Determine the (X, Y) coordinate at the center of the cell enclosing the given text.  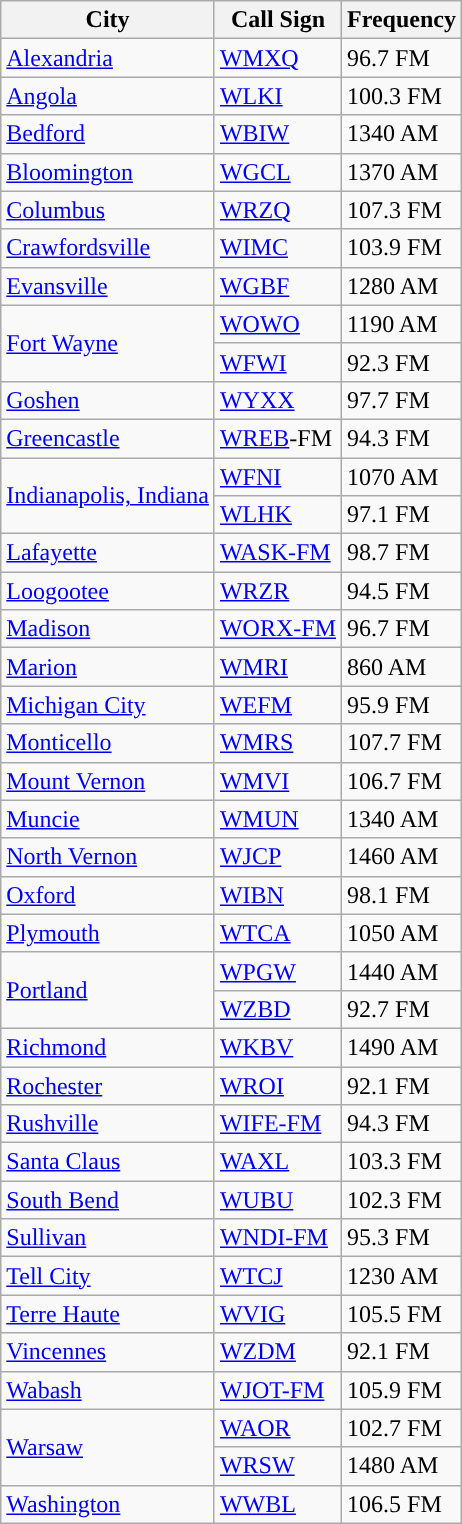
102.3 FM (402, 1200)
WMUN (278, 819)
WOWO (278, 324)
WORX-FM (278, 629)
97.1 FM (402, 515)
WJCP (278, 857)
Richmond (108, 1047)
1050 AM (402, 933)
Wabash (108, 1390)
860 AM (402, 667)
WMRI (278, 667)
WFNI (278, 477)
107.3 FM (402, 210)
Michigan City (108, 705)
106.5 FM (402, 1504)
1440 AM (402, 971)
Lafayette (108, 553)
Bedford (108, 134)
WWBL (278, 1504)
WMXQ (278, 58)
1230 AM (402, 1276)
Sullivan (108, 1238)
Fort Wayne (108, 343)
WFWI (278, 362)
Loogootee (108, 591)
WROI (278, 1085)
WTCJ (278, 1276)
105.5 FM (402, 1314)
WIMC (278, 248)
98.1 FM (402, 895)
Terre Haute (108, 1314)
Monticello (108, 743)
Frequency (402, 20)
94.5 FM (402, 591)
103.3 FM (402, 1162)
105.9 FM (402, 1390)
WREB-FM (278, 438)
Oxford (108, 895)
WJOT-FM (278, 1390)
95.3 FM (402, 1238)
Plymouth (108, 933)
Rochester (108, 1085)
Mount Vernon (108, 781)
WIFE-FM (278, 1124)
Madison (108, 629)
Evansville (108, 286)
Indianapolis, Indiana (108, 496)
1460 AM (402, 857)
WGBF (278, 286)
WRZQ (278, 210)
Vincennes (108, 1352)
Warsaw (108, 1447)
WZDM (278, 1352)
100.3 FM (402, 96)
North Vernon (108, 857)
WYXX (278, 400)
Columbus (108, 210)
Alexandria (108, 58)
103.9 FM (402, 248)
97.7 FM (402, 400)
WZBD (278, 1009)
1070 AM (402, 477)
1370 AM (402, 172)
WPGW (278, 971)
WMRS (278, 743)
WAOR (278, 1428)
Washington (108, 1504)
Crawfordsville (108, 248)
Call Sign (278, 20)
WMVI (278, 781)
106.7 FM (402, 781)
Marion (108, 667)
WEFM (278, 705)
WRSW (278, 1466)
WNDI-FM (278, 1238)
WKBV (278, 1047)
WLHK (278, 515)
Tell City (108, 1276)
WUBU (278, 1200)
92.3 FM (402, 362)
1190 AM (402, 324)
WAXL (278, 1162)
95.9 FM (402, 705)
98.7 FM (402, 553)
Bloomington (108, 172)
WIBN (278, 895)
City (108, 20)
107.7 FM (402, 743)
1490 AM (402, 1047)
WTCA (278, 933)
WRZR (278, 591)
WBIW (278, 134)
South Bend (108, 1200)
1480 AM (402, 1466)
Santa Claus (108, 1162)
92.7 FM (402, 1009)
WGCL (278, 172)
Greencastle (108, 438)
Rushville (108, 1124)
WVIG (278, 1314)
Portland (108, 990)
WLKI (278, 96)
102.7 FM (402, 1428)
Muncie (108, 819)
Goshen (108, 400)
1280 AM (402, 286)
WASK-FM (278, 553)
Angola (108, 96)
